For the text-containing cell, return its midpoint in [X, Y] coordinate format. 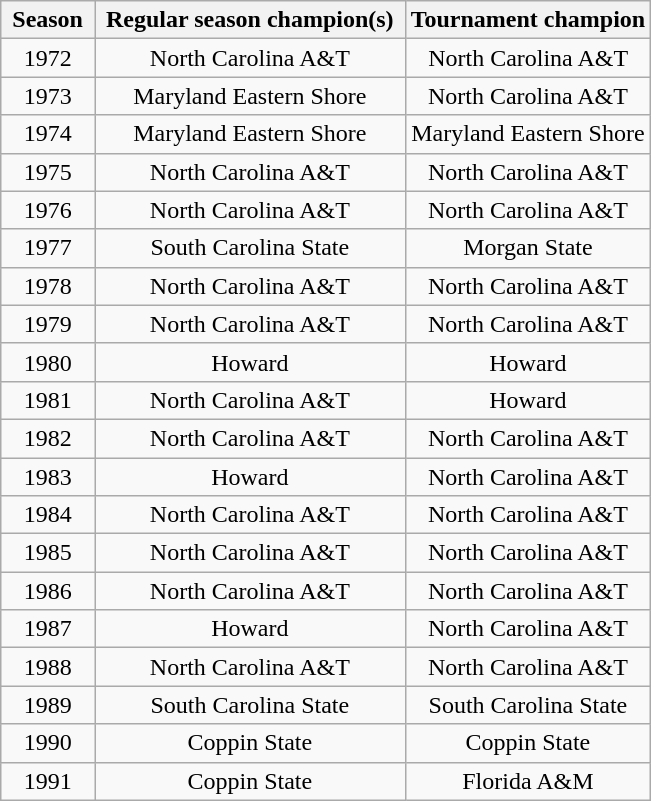
1973 [48, 96]
1990 [48, 743]
1986 [48, 591]
1978 [48, 286]
1975 [48, 172]
1979 [48, 324]
1981 [48, 400]
1985 [48, 553]
1976 [48, 210]
Tournament champion [528, 20]
1991 [48, 781]
Season [48, 20]
1984 [48, 515]
Regular season champion(s) [250, 20]
1977 [48, 248]
1982 [48, 438]
1972 [48, 58]
1989 [48, 705]
Florida A&M [528, 781]
1974 [48, 134]
1988 [48, 667]
1980 [48, 362]
Morgan State [528, 248]
1983 [48, 477]
1987 [48, 629]
